Extract the [X, Y] coordinate from the center of the cell holding the provided text.  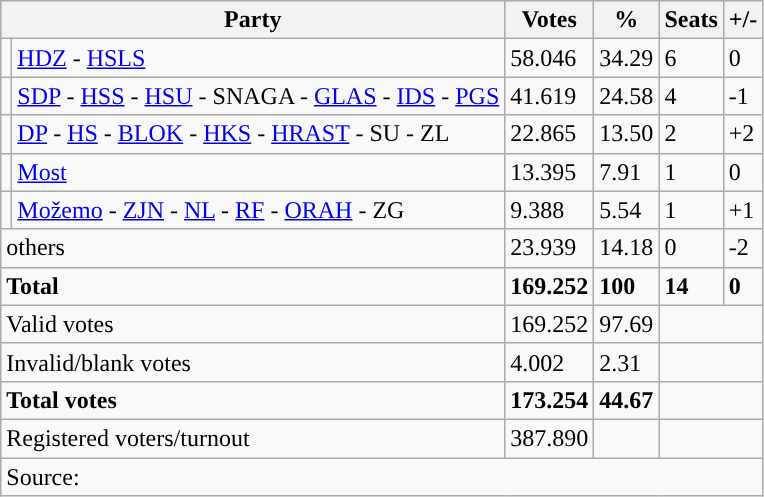
5.54 [626, 210]
44.67 [626, 400]
+/- [742, 20]
Most [258, 172]
Source: [382, 477]
4 [691, 96]
+2 [742, 134]
58.046 [550, 58]
Votes [550, 20]
9.388 [550, 210]
HDZ - HSLS [258, 58]
-1 [742, 96]
97.69 [626, 324]
Seats [691, 20]
14.18 [626, 248]
387.890 [550, 438]
% [626, 20]
100 [626, 286]
Valid votes [253, 324]
22.865 [550, 134]
13.50 [626, 134]
Možemo - ZJN - NL - RF - ORAH - ZG [258, 210]
41.619 [550, 96]
others [253, 248]
6 [691, 58]
Registered voters/turnout [253, 438]
Party [253, 20]
+1 [742, 210]
7.91 [626, 172]
DP - HS - BLOK - HKS - HRAST - SU - ZL [258, 134]
4.002 [550, 362]
34.29 [626, 58]
23.939 [550, 248]
2 [691, 134]
Invalid/blank votes [253, 362]
24.58 [626, 96]
Total [253, 286]
-2 [742, 248]
Total votes [253, 400]
2.31 [626, 362]
173.254 [550, 400]
SDP - HSS - HSU - SNAGA - GLAS - IDS - PGS [258, 96]
13.395 [550, 172]
14 [691, 286]
